For the text-containing cell, return its midpoint in [x, y] coordinate format. 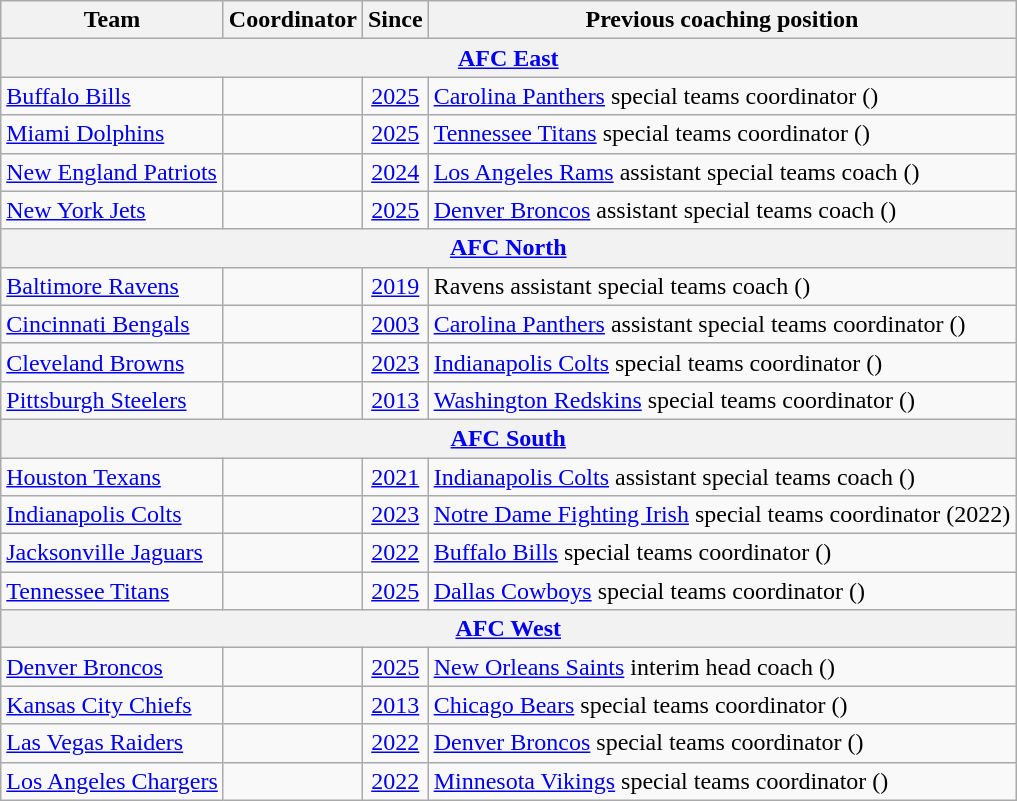
Indianapolis Colts special teams coordinator () [722, 362]
Chicago Bears special teams coordinator () [722, 705]
AFC South [508, 438]
Cincinnati Bengals [112, 324]
Buffalo Bills [112, 96]
Buffalo Bills special teams coordinator () [722, 553]
2021 [395, 477]
Since [395, 20]
Jacksonville Jaguars [112, 553]
Coordinator [292, 20]
Houston Texans [112, 477]
Indianapolis Colts assistant special teams coach () [722, 477]
2024 [395, 172]
Minnesota Vikings special teams coordinator () [722, 781]
Tennessee Titans special teams coordinator () [722, 134]
Pittsburgh Steelers [112, 400]
AFC West [508, 629]
2003 [395, 324]
Denver Broncos [112, 667]
New England Patriots [112, 172]
Los Angeles Rams assistant special teams coach () [722, 172]
New Orleans Saints interim head coach () [722, 667]
Miami Dolphins [112, 134]
Ravens assistant special teams coach () [722, 286]
New York Jets [112, 210]
2019 [395, 286]
Las Vegas Raiders [112, 743]
Washington Redskins special teams coordinator () [722, 400]
Carolina Panthers special teams coordinator () [722, 96]
Cleveland Browns [112, 362]
Denver Broncos assistant special teams coach () [722, 210]
Denver Broncos special teams coordinator () [722, 743]
Dallas Cowboys special teams coordinator () [722, 591]
Carolina Panthers assistant special teams coordinator () [722, 324]
Previous coaching position [722, 20]
Kansas City Chiefs [112, 705]
Notre Dame Fighting Irish special teams coordinator (2022) [722, 515]
Baltimore Ravens [112, 286]
Indianapolis Colts [112, 515]
AFC North [508, 248]
AFC East [508, 58]
Tennessee Titans [112, 591]
Los Angeles Chargers [112, 781]
Team [112, 20]
